Locate the cell with the specified text and output its (x, y) center coordinate. 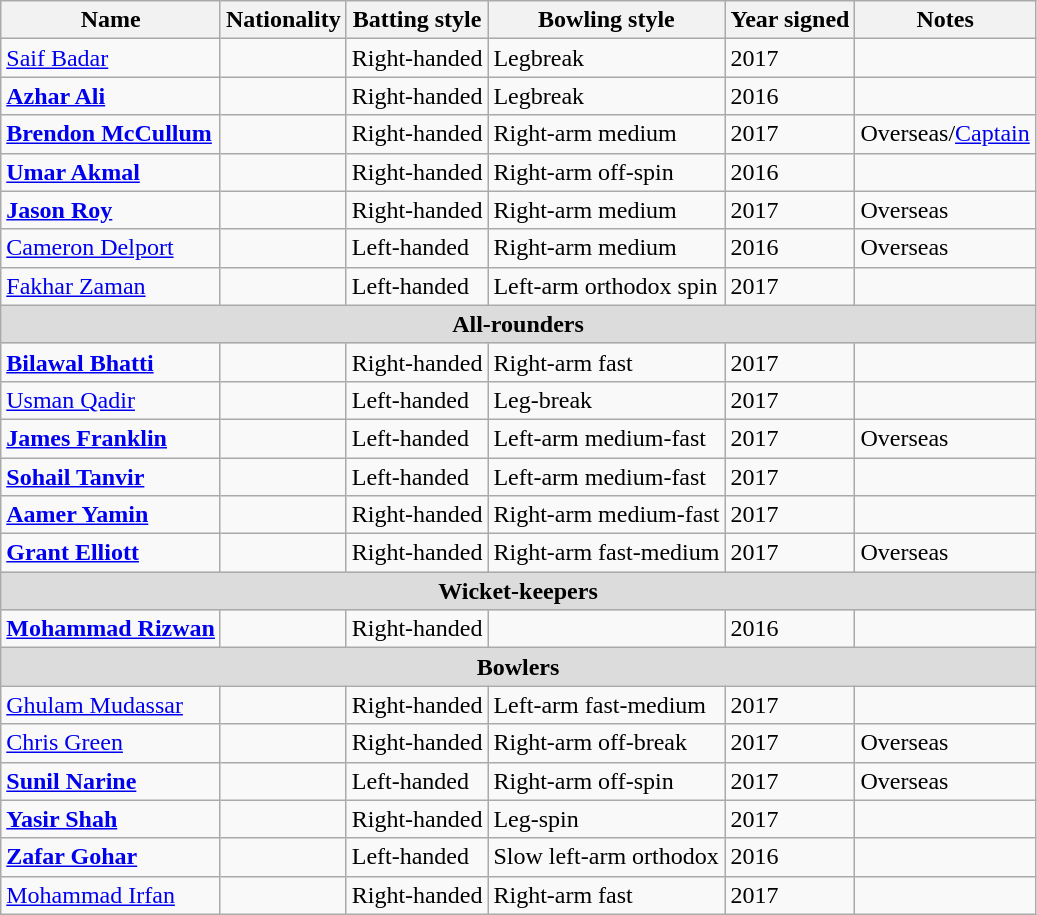
Wicket-keepers (518, 591)
Mohammad Rizwan (111, 629)
Azhar Ali (111, 96)
Slow left-arm orthodox (606, 857)
Bilawal Bhatti (111, 362)
Zafar Gohar (111, 857)
Batting style (417, 20)
Year signed (790, 20)
Notes (945, 20)
Grant Elliott (111, 553)
Jason Roy (111, 210)
Right-arm fast-medium (606, 553)
Saif Badar (111, 58)
Left-arm orthodox spin (606, 286)
All-rounders (518, 324)
Leg-spin (606, 819)
Brendon McCullum (111, 134)
Bowlers (518, 667)
Yasir Shah (111, 819)
Usman Qadir (111, 400)
Name (111, 20)
Sohail Tanvir (111, 477)
Right-arm medium-fast (606, 515)
Umar Akmal (111, 172)
Cameron Delport (111, 248)
Sunil Narine (111, 781)
Ghulam Mudassar (111, 705)
Right-arm off-break (606, 743)
Overseas/Captain (945, 134)
Chris Green (111, 743)
Leg-break (606, 400)
Mohammad Irfan (111, 895)
James Franklin (111, 438)
Nationality (283, 20)
Aamer Yamin (111, 515)
Fakhar Zaman (111, 286)
Left-arm fast-medium (606, 705)
Bowling style (606, 20)
